From the cell containing the given text, extract its center point as [X, Y] coordinate. 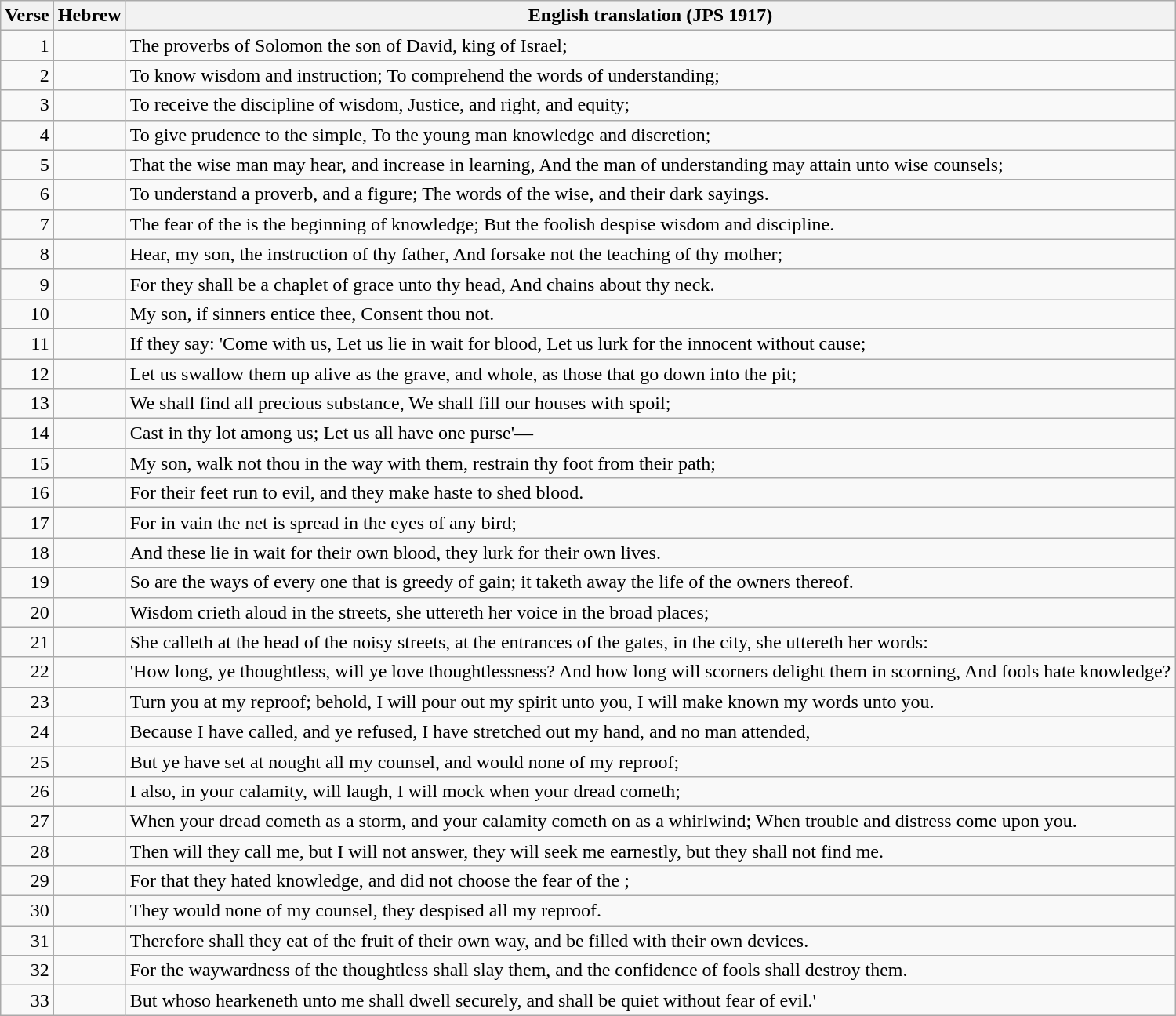
For in vain the net is spread in the eyes of any bird; [651, 523]
12 [27, 374]
4 [27, 135]
English translation (JPS 1917) [651, 16]
31 [27, 941]
10 [27, 314]
7 [27, 224]
But whoso hearkeneth unto me shall dwell securely, and shall be quiet without fear of evil.' [651, 1000]
18 [27, 553]
My son, if sinners entice thee, Consent thou not. [651, 314]
27 [27, 821]
If they say: 'Come with us, Let us lie in wait for blood, Let us lurk for the innocent without cause; [651, 343]
24 [27, 731]
20 [27, 612]
Cast in thy lot among us; Let us all have one purse'— [651, 434]
30 [27, 911]
Wisdom crieth aloud in the streets, she uttereth her voice in the broad places; [651, 612]
For the waywardness of the thoughtless shall slay them, and the confidence of fools shall destroy them. [651, 971]
They would none of my counsel, they despised all my reproof. [651, 911]
13 [27, 404]
Turn you at my reproof; behold, I will pour out my spirit unto you, I will make known my words unto you. [651, 702]
23 [27, 702]
14 [27, 434]
3 [27, 105]
The fear of the is the beginning of knowledge; But the foolish despise wisdom and discipline. [651, 224]
11 [27, 343]
Hebrew [89, 16]
So are the ways of every one that is greedy of gain; it taketh away the life of the owners thereof. [651, 582]
6 [27, 194]
32 [27, 971]
Hear, my son, the instruction of thy father, And forsake not the teaching of thy mother; [651, 254]
2 [27, 75]
To know wisdom and instruction; To comprehend the words of understanding; [651, 75]
29 [27, 881]
21 [27, 642]
The proverbs of Solomon the son of David, king of Israel; [651, 45]
17 [27, 523]
15 [27, 463]
Verse [27, 16]
'How long, ye thoughtless, will ye love thoughtlessness? And how long will scorners delight them in scorning, And fools hate knowledge? [651, 672]
That the wise man may hear, and increase in learning, And the man of understanding may attain unto wise counsels; [651, 165]
16 [27, 493]
26 [27, 791]
25 [27, 761]
I also, in your calamity, will laugh, I will mock when your dread cometh; [651, 791]
And these lie in wait for their own blood, they lurk for their own lives. [651, 553]
1 [27, 45]
For that they hated knowledge, and did not choose the fear of the ; [651, 881]
22 [27, 672]
She calleth at the head of the noisy streets, at the entrances of the gates, in the city, she uttereth her words: [651, 642]
Because I have called, and ye refused, I have stretched out my hand, and no man attended, [651, 731]
When your dread cometh as a storm, and your calamity cometh on as a whirlwind; When trouble and distress come upon you. [651, 821]
For they shall be a chaplet of grace unto thy head, And chains about thy neck. [651, 284]
19 [27, 582]
We shall find all precious substance, We shall fill our houses with spoil; [651, 404]
For their feet run to evil, and they make haste to shed blood. [651, 493]
Let us swallow them up alive as the grave, and whole, as those that go down into the pit; [651, 374]
To receive the discipline of wisdom, Justice, and right, and equity; [651, 105]
My son, walk not thou in the way with them, restrain thy foot from their path; [651, 463]
5 [27, 165]
To give prudence to the simple, To the young man knowledge and discretion; [651, 135]
9 [27, 284]
33 [27, 1000]
But ye have set at nought all my counsel, and would none of my reproof; [651, 761]
28 [27, 851]
8 [27, 254]
Then will they call me, but I will not answer, they will seek me earnestly, but they shall not find me. [651, 851]
To understand a proverb, and a figure; The words of the wise, and their dark sayings. [651, 194]
Therefore shall they eat of the fruit of their own way, and be filled with their own devices. [651, 941]
